Extract the [x, y] coordinate from the center of the cell holding the provided text.  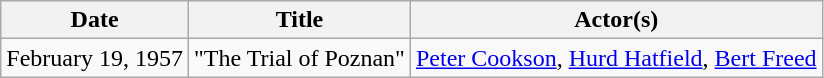
"The Trial of Poznan" [299, 58]
Actor(s) [616, 20]
Peter Cookson, Hurd Hatfield, Bert Freed [616, 58]
February 19, 1957 [95, 58]
Date [95, 20]
Title [299, 20]
